For the text-containing cell, return its midpoint in (x, y) coordinate format. 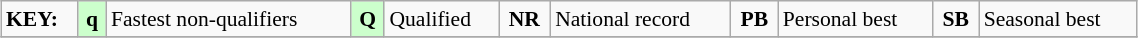
PB (754, 19)
KEY: (40, 19)
NR (524, 19)
Q (368, 19)
Personal best (856, 19)
Fastest non-qualifiers (228, 19)
Seasonal best (1058, 19)
Qualified (441, 19)
SB (956, 19)
q (92, 19)
National record (640, 19)
